Determine the (x, y) coordinate at the center of the cell enclosing the given text.  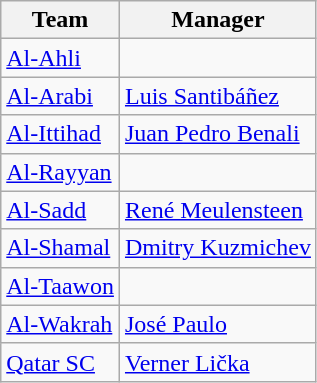
Dmitry Kuzmichev (218, 248)
Al-Shamal (60, 248)
Qatar SC (60, 362)
Al-Taawon (60, 286)
Verner Lička (218, 362)
René Meulensteen (218, 210)
Juan Pedro Benali (218, 134)
Al-Arabi (60, 96)
Al-Ittihad (60, 134)
Al-Sadd (60, 210)
Al-Wakrah (60, 324)
José Paulo (218, 324)
Manager (218, 20)
Al-Rayyan (60, 172)
Team (60, 20)
Al-Ahli (60, 58)
Luis Santibáñez (218, 96)
